Locate the cell with the specified text and output its (x, y) center coordinate. 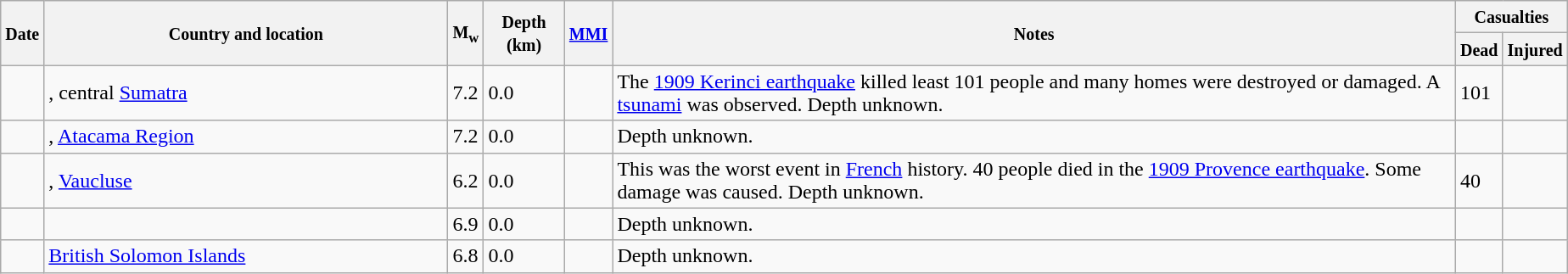
This was the worst event in French history. 40 people died in the 1909 Provence earthquake. Some damage was caused. Depth unknown. (1034, 180)
Country and location (246, 33)
Dead (1479, 49)
6.9 (466, 224)
Injured (1535, 49)
, central Sumatra (246, 93)
101 (1479, 93)
Mw (466, 33)
6.8 (466, 256)
British Solomon Islands (246, 256)
Notes (1034, 33)
The 1909 Kerinci earthquake killed least 101 people and many homes were destroyed or damaged. A tsunami was observed. Depth unknown. (1034, 93)
Casualties (1511, 17)
MMI (589, 33)
Date (22, 33)
Depth (km) (524, 33)
40 (1479, 180)
6.2 (466, 180)
, Vaucluse (246, 180)
, Atacama Region (246, 137)
